Pinpoint the cell where the given text exists, returning its [x, y] midpoint coordinate. 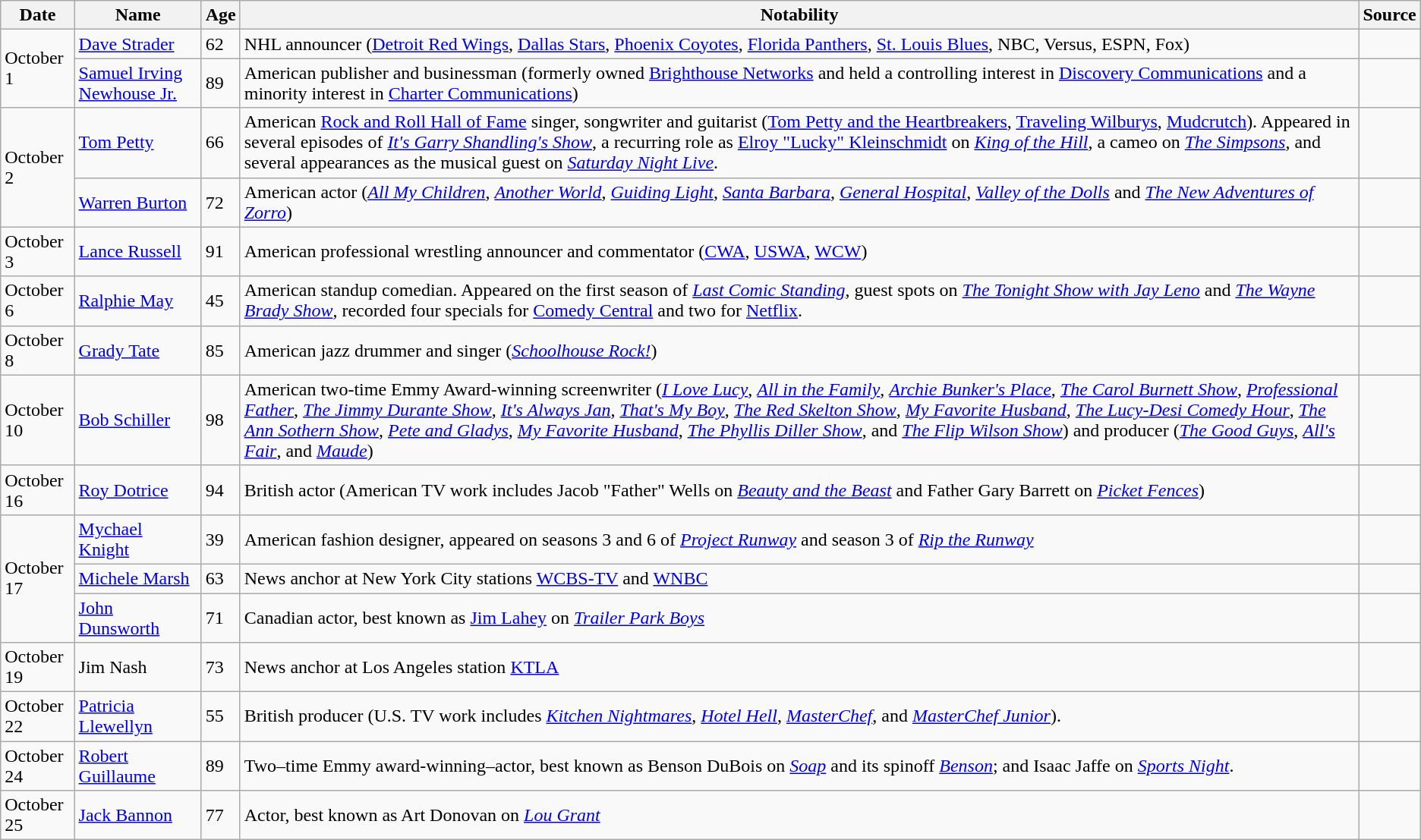
Tom Petty [138, 143]
73 [220, 668]
Grady Tate [138, 351]
Source [1389, 15]
Two–time Emmy award-winning–actor, best known as Benson DuBois on Soap and its spinoff Benson; and Isaac Jaffe on Sports Night. [799, 766]
John Dunsworth [138, 618]
October 8 [38, 351]
Ralphie May [138, 300]
Jack Bannon [138, 815]
39 [220, 539]
Patricia Llewellyn [138, 716]
63 [220, 578]
October 16 [38, 490]
News anchor at New York City stations WCBS-TV and WNBC [799, 578]
91 [220, 252]
Lance Russell [138, 252]
62 [220, 44]
55 [220, 716]
NHL announcer (Detroit Red Wings, Dallas Stars, Phoenix Coyotes, Florida Panthers, St. Louis Blues, NBC, Versus, ESPN, Fox) [799, 44]
85 [220, 351]
Jim Nash [138, 668]
45 [220, 300]
American jazz drummer and singer (Schoolhouse Rock!) [799, 351]
October 19 [38, 668]
American professional wrestling announcer and commentator (CWA, USWA, WCW) [799, 252]
72 [220, 202]
Bob Schiller [138, 420]
Notability [799, 15]
Warren Burton [138, 202]
October 24 [38, 766]
94 [220, 490]
Age [220, 15]
Roy Dotrice [138, 490]
71 [220, 618]
Michele Marsh [138, 578]
Date [38, 15]
98 [220, 420]
American actor (All My Children, Another World, Guiding Light, Santa Barbara, General Hospital, Valley of the Dolls and The New Adventures of Zorro) [799, 202]
Dave Strader [138, 44]
October 22 [38, 716]
Robert Guillaume [138, 766]
American fashion designer, appeared on seasons 3 and 6 of Project Runway and season 3 of Rip the Runway [799, 539]
Mychael Knight [138, 539]
October 3 [38, 252]
British actor (American TV work includes Jacob "Father" Wells on Beauty and the Beast and Father Gary Barrett on Picket Fences) [799, 490]
77 [220, 815]
66 [220, 143]
October 6 [38, 300]
October 1 [38, 68]
News anchor at Los Angeles station KTLA [799, 668]
Name [138, 15]
October 25 [38, 815]
British producer (U.S. TV work includes Kitchen Nightmares, Hotel Hell, MasterChef, and MasterChef Junior). [799, 716]
October 10 [38, 420]
Canadian actor, best known as Jim Lahey on Trailer Park Boys [799, 618]
October 2 [38, 167]
Samuel Irving Newhouse Jr. [138, 83]
Actor, best known as Art Donovan on Lou Grant [799, 815]
October 17 [38, 578]
